Scan for the cell matching the given text and deliver its (x, y) coordinate at center. 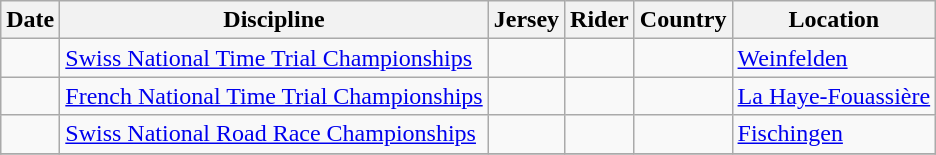
French National Time Trial Championships (274, 96)
Date (30, 20)
Location (834, 20)
Country (683, 20)
La Haye-Fouassière (834, 96)
Weinfelden (834, 58)
Swiss National Road Race Championships (274, 134)
Discipline (274, 20)
Rider (600, 20)
Swiss National Time Trial Championships (274, 58)
Jersey (526, 20)
Fischingen (834, 134)
